Scan for the cell matching the given text and deliver its [X, Y] coordinate at center. 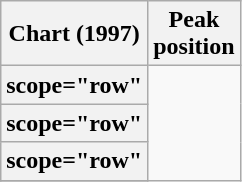
Peakposition [194, 34]
Chart (1997) [74, 34]
